Locate the cell with the specified text and output its [X, Y] center coordinate. 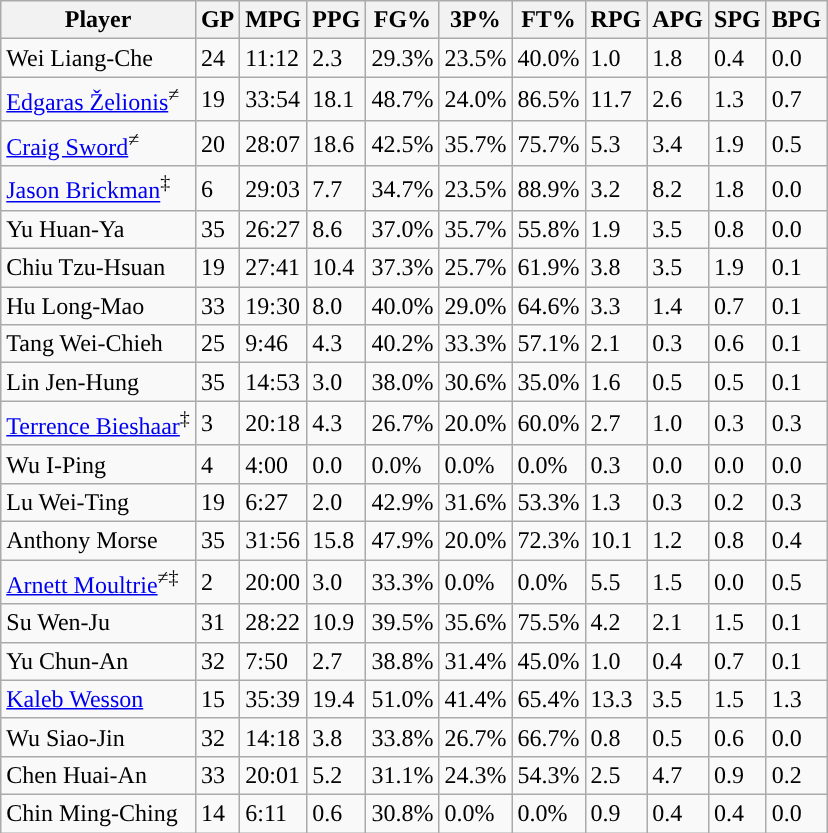
61.9% [548, 268]
48.7% [402, 100]
41.4% [476, 699]
Jason Brickman‡ [98, 188]
38.0% [402, 382]
53.3% [548, 502]
26:27 [274, 230]
Lu Wei-Ting [98, 502]
37.0% [402, 230]
35.0% [548, 382]
7.7 [336, 188]
39.5% [402, 623]
8.2 [678, 188]
Terrence Bieshaar‡ [98, 424]
24.0% [476, 100]
37.3% [402, 268]
88.9% [548, 188]
30.6% [476, 382]
35:39 [274, 699]
33.8% [402, 737]
Su Wen-Ju [98, 623]
24 [217, 58]
28:22 [274, 623]
Lin Jen-Hung [98, 382]
66.7% [548, 737]
Player [98, 20]
28:07 [274, 144]
35.6% [476, 623]
24.3% [476, 775]
20:01 [274, 775]
14 [217, 813]
Chin Ming-Ching [98, 813]
PPG [336, 20]
33:54 [274, 100]
Chen Huai-An [98, 775]
RPG [616, 20]
31.1% [402, 775]
38.8% [402, 661]
3.2 [616, 188]
4.2 [616, 623]
5.3 [616, 144]
8.6 [336, 230]
3.3 [616, 306]
Yu Huan-Ya [98, 230]
25 [217, 344]
SPG [738, 20]
42.5% [402, 144]
13.3 [616, 699]
15.8 [336, 541]
10.4 [336, 268]
Wu I-Ping [98, 464]
11:12 [274, 58]
6:11 [274, 813]
54.3% [548, 775]
Wei Liang-Che [98, 58]
27:41 [274, 268]
APG [678, 20]
2.3 [336, 58]
51.0% [402, 699]
1.6 [616, 382]
31:56 [274, 541]
4 [217, 464]
30.8% [402, 813]
20:00 [274, 582]
65.4% [548, 699]
5.5 [616, 582]
18.6 [336, 144]
29.3% [402, 58]
10.9 [336, 623]
6:27 [274, 502]
14:18 [274, 737]
31 [217, 623]
25.7% [476, 268]
Chiu Tzu-Hsuan [98, 268]
5.2 [336, 775]
20 [217, 144]
1.2 [678, 541]
Edgaras Želionis≠ [98, 100]
75.7% [548, 144]
47.9% [402, 541]
BPG [796, 20]
55.8% [548, 230]
31.4% [476, 661]
FT% [548, 20]
Yu Chun-An [98, 661]
Wu Siao-Jin [98, 737]
20:18 [274, 424]
1.4 [678, 306]
29:03 [274, 188]
3P% [476, 20]
4:00 [274, 464]
42.9% [402, 502]
Kaleb Wesson [98, 699]
15 [217, 699]
Anthony Morse [98, 541]
9:46 [274, 344]
34.7% [402, 188]
31.6% [476, 502]
MPG [274, 20]
10.1 [616, 541]
Craig Sword≠ [98, 144]
2.5 [616, 775]
Hu Long-Mao [98, 306]
FG% [402, 20]
40.2% [402, 344]
4.7 [678, 775]
29.0% [476, 306]
7:50 [274, 661]
60.0% [548, 424]
2.6 [678, 100]
2 [217, 582]
3.4 [678, 144]
8.0 [336, 306]
19:30 [274, 306]
14:53 [274, 382]
GP [217, 20]
19.4 [336, 699]
64.6% [548, 306]
75.5% [548, 623]
6 [217, 188]
Arnett Moultrie≠‡ [98, 582]
Tang Wei-Chieh [98, 344]
86.5% [548, 100]
72.3% [548, 541]
11.7 [616, 100]
2.0 [336, 502]
3 [217, 424]
45.0% [548, 661]
57.1% [548, 344]
18.1 [336, 100]
